Identify which cell holds the provided text, then report its [X, Y] central coordinate. 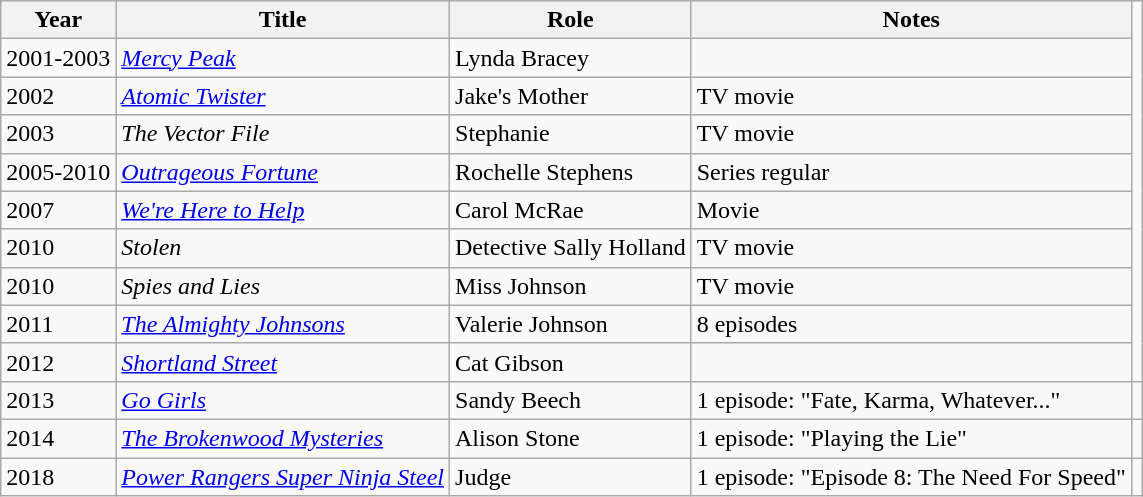
2003 [58, 134]
Judge [571, 477]
2012 [58, 362]
Rochelle Stephens [571, 172]
1 episode: "Fate, Karma, Whatever..." [911, 400]
Spies and Lies [283, 286]
2002 [58, 96]
We're Here to Help [283, 210]
Outrageous Fortune [283, 172]
The Almighty Johnsons [283, 324]
Notes [911, 20]
Power Rangers Super Ninja Steel [283, 477]
The Brokenwood Mysteries [283, 438]
1 episode: "Playing the Lie" [911, 438]
2001-2003 [58, 58]
2005-2010 [58, 172]
8 episodes [911, 324]
Stephanie [571, 134]
The Vector File [283, 134]
2014 [58, 438]
2007 [58, 210]
Sandy Beech [571, 400]
Title [283, 20]
2018 [58, 477]
Miss Johnson [571, 286]
Cat Gibson [571, 362]
Role [571, 20]
Stolen [283, 248]
Mercy Peak [283, 58]
Movie [911, 210]
Atomic Twister [283, 96]
Go Girls [283, 400]
Series regular [911, 172]
2013 [58, 400]
2011 [58, 324]
Year [58, 20]
Jake's Mother [571, 96]
Alison Stone [571, 438]
Valerie Johnson [571, 324]
Carol McRae [571, 210]
1 episode: "Episode 8: The Need For Speed" [911, 477]
Detective Sally Holland [571, 248]
Lynda Bracey [571, 58]
Shortland Street [283, 362]
